Pinpoint the cell where the given text exists, returning its [X, Y] midpoint coordinate. 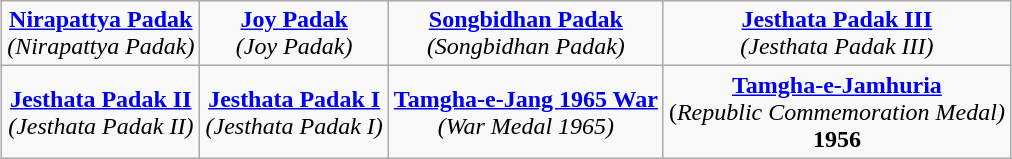
Joy Padak(Joy Padak) [294, 34]
Jesthata Padak III(Jesthata Padak III) [836, 34]
Jesthata Padak I(Jesthata Padak I) [294, 112]
Tamgha-e-Jang 1965 War(War Medal 1965) [526, 112]
Songbidhan Padak(Songbidhan Padak) [526, 34]
Jesthata Padak II(Jesthata Padak II) [101, 112]
Nirapattya Padak(Nirapattya Padak) [101, 34]
Tamgha-e-Jamhuria(Republic Commemoration Medal)1956 [836, 112]
